Identify which cell holds the provided text, then report its [x, y] central coordinate. 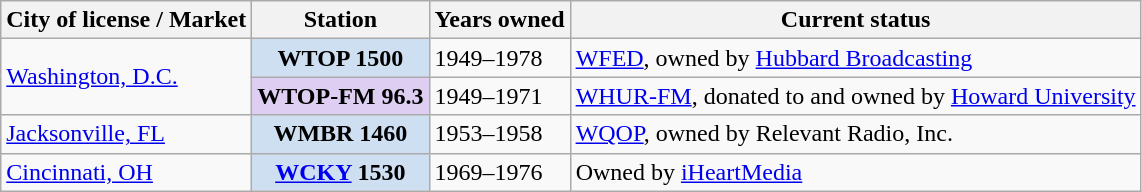
Current status [856, 20]
Station [340, 20]
Washington, D.C. [126, 77]
1969–1976 [500, 172]
Jacksonville, FL [126, 134]
1953–1958 [500, 134]
WQOP, owned by Relevant Radio, Inc. [856, 134]
Years owned [500, 20]
WCKY 1530 [340, 172]
WTOP-FM 96.3 [340, 96]
City of license / Market [126, 20]
WHUR-FM, donated to and owned by Howard University [856, 96]
Cincinnati, OH [126, 172]
WMBR 1460 [340, 134]
1949–1978 [500, 58]
WFED, owned by Hubbard Broadcasting [856, 58]
1949–1971 [500, 96]
Owned by iHeartMedia [856, 172]
WTOP 1500 [340, 58]
